Extract the (x, y) coordinate from the center of the cell holding the provided text.  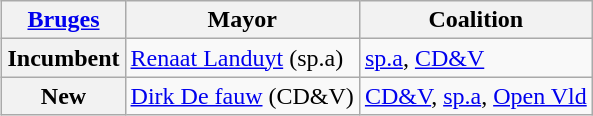
Dirk De fauw (CD&V) (242, 96)
sp.a, CD&V (476, 58)
Incumbent (64, 58)
Coalition (476, 20)
New (64, 96)
Bruges (64, 20)
Mayor (242, 20)
Renaat Landuyt (sp.a) (242, 58)
CD&V, sp.a, Open Vld (476, 96)
